For the text-containing cell, return its midpoint in [X, Y] coordinate format. 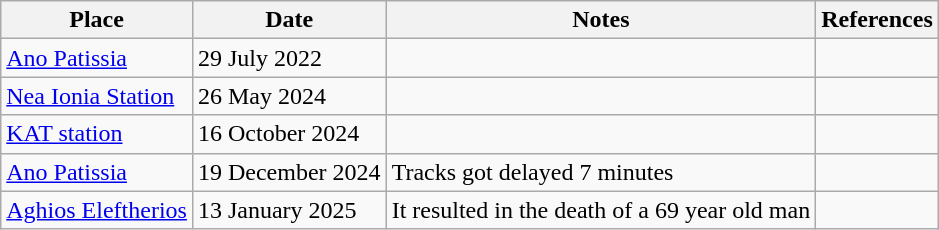
19 December 2024 [289, 172]
Place [97, 20]
Tracks got delayed 7 minutes [601, 172]
26 May 2024 [289, 96]
16 October 2024 [289, 134]
29 July 2022 [289, 58]
It resulted in the death of a 69 year old man [601, 210]
Nea Ionia Station [97, 96]
Aghios Eleftherios [97, 210]
Date [289, 20]
KAT station [97, 134]
References [878, 20]
13 January 2025 [289, 210]
Notes [601, 20]
